From the cell containing the given text, extract its center point as [X, Y] coordinate. 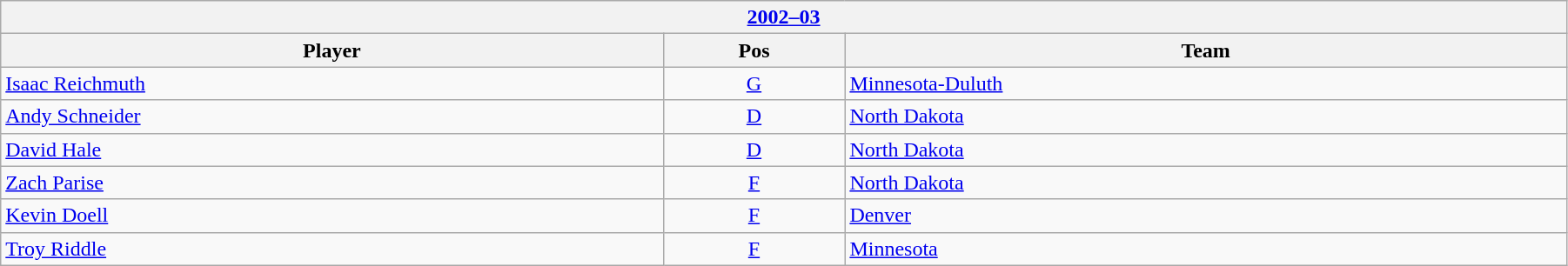
Isaac Reichmuth [332, 83]
Troy Riddle [332, 249]
Minnesota-Duluth [1206, 83]
Minnesota [1206, 249]
Team [1206, 50]
Player [332, 50]
Zach Parise [332, 183]
Denver [1206, 216]
2002–03 [784, 17]
Pos [754, 50]
G [754, 83]
Kevin Doell [332, 216]
Andy Schneider [332, 116]
David Hale [332, 150]
